Identify which cell holds the provided text, then report its [x, y] central coordinate. 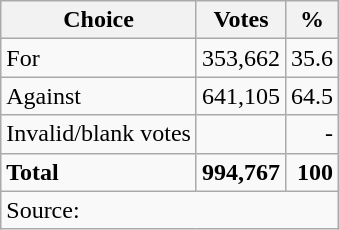
Invalid/blank votes [99, 134]
994,767 [240, 172]
Total [99, 172]
Votes [240, 20]
Source: [170, 210]
For [99, 58]
Choice [99, 20]
% [312, 20]
Against [99, 96]
35.6 [312, 58]
641,105 [240, 96]
64.5 [312, 96]
353,662 [240, 58]
- [312, 134]
100 [312, 172]
